Detect which cell encompasses the target text, then output its (x, y) center coordinate. 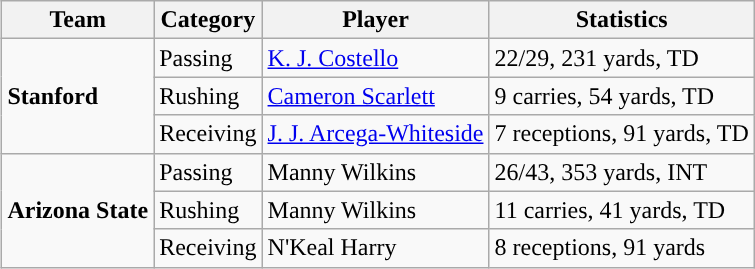
11 carries, 41 yards, TD (622, 210)
Statistics (622, 20)
Stanford (78, 96)
Team (78, 20)
26/43, 353 yards, INT (622, 172)
Player (376, 20)
N'Keal Harry (376, 248)
Category (208, 20)
Arizona State (78, 210)
K. J. Costello (376, 58)
Cameron Scarlett (376, 96)
9 carries, 54 yards, TD (622, 96)
8 receptions, 91 yards (622, 248)
22/29, 231 yards, TD (622, 58)
7 receptions, 91 yards, TD (622, 134)
J. J. Arcega-Whiteside (376, 134)
